Find where the given text appears and provide that cell's center as [X, Y] coordinate. 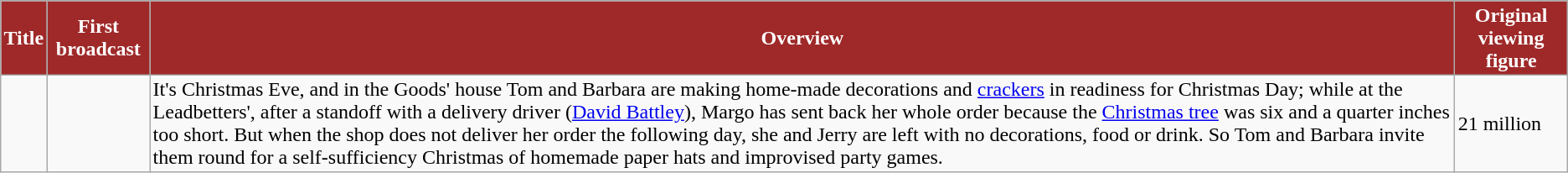
Overview [802, 38]
21 million [1511, 123]
Title [23, 38]
Original viewing figure [1511, 38]
First broadcast [99, 38]
